Return (x, y) of the center of cell containing provided text 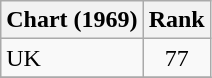
UK (72, 58)
77 (176, 58)
Chart (1969) (72, 20)
Rank (176, 20)
